Determine the (x, y) coordinate at the center of the cell enclosing the given text.  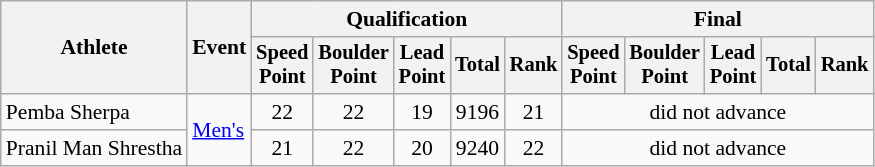
Qualification (406, 19)
19 (422, 112)
Event (219, 48)
Final (718, 19)
Pranil Man Shrestha (94, 148)
9196 (478, 112)
20 (422, 148)
9240 (478, 148)
Pemba Sherpa (94, 112)
Athlete (94, 48)
Men's (219, 130)
